Return [X, Y] of the center of cell containing provided text 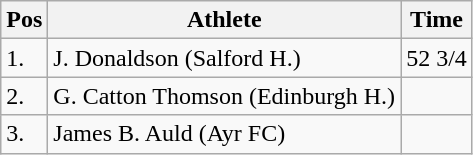
James B. Auld (Ayr FC) [224, 134]
2. [24, 96]
Pos [24, 20]
3. [24, 134]
Time [437, 20]
52 3/4 [437, 58]
1. [24, 58]
Athlete [224, 20]
G. Catton Thomson (Edinburgh H.) [224, 96]
J. Donaldson (Salford H.) [224, 58]
